Return the [X, Y] coordinate for the center point of the cell that contains the specified text.  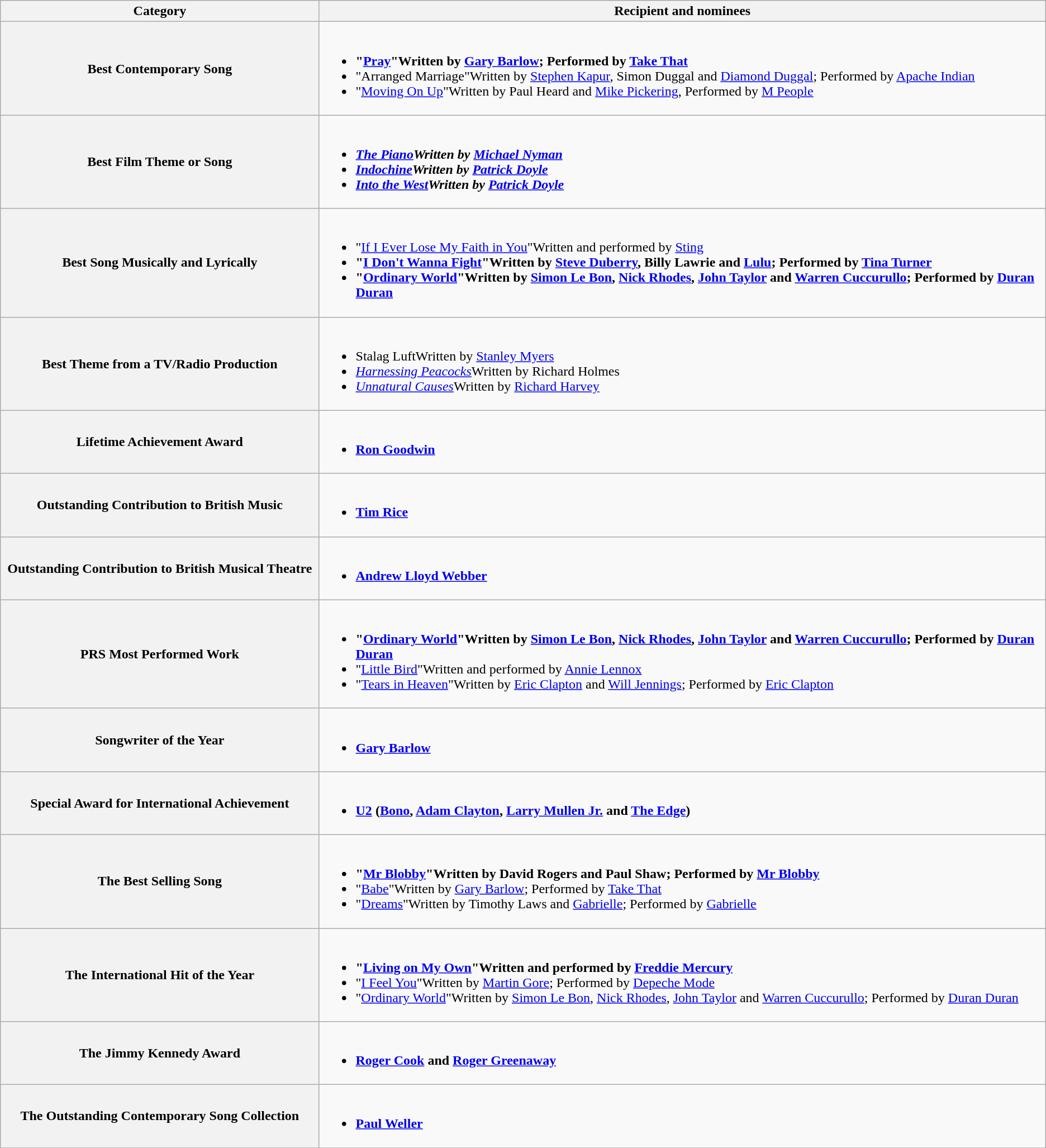
The PianoWritten by Michael NymanIndochineWritten by Patrick DoyleInto the WestWritten by Patrick Doyle [682, 162]
Best Film Theme or Song [160, 162]
Outstanding Contribution to British Musical Theatre [160, 568]
Paul Weller [682, 1117]
The Outstanding Contemporary Song Collection [160, 1117]
Special Award for International Achievement [160, 803]
Best Theme from a TV/Radio Production [160, 363]
Stalag LuftWritten by Stanley MyersHarnessing PeacocksWritten by Richard HolmesUnnatural CausesWritten by Richard Harvey [682, 363]
The Best Selling Song [160, 881]
Lifetime Achievement Award [160, 442]
Category [160, 11]
The Jimmy Kennedy Award [160, 1053]
Ron Goodwin [682, 442]
Outstanding Contribution to British Music [160, 505]
Best Contemporary Song [160, 68]
Roger Cook and Roger Greenaway [682, 1053]
Best Song Musically and Lyrically [160, 263]
Recipient and nominees [682, 11]
U2 (Bono, Adam Clayton, Larry Mullen Jr. and The Edge) [682, 803]
PRS Most Performed Work [160, 654]
The International Hit of the Year [160, 975]
Andrew Lloyd Webber [682, 568]
Songwriter of the Year [160, 740]
Tim Rice [682, 505]
Gary Barlow [682, 740]
